Provide the (X, Y) coordinate of the cell's center where the given text is located.  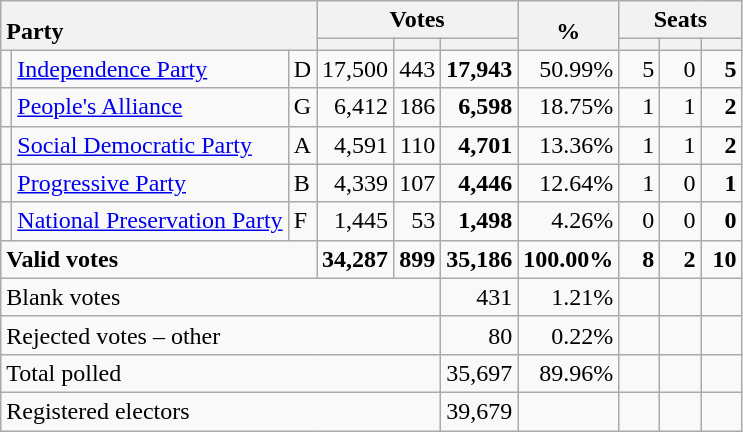
18.75% (568, 107)
53 (418, 221)
D (302, 69)
4,339 (356, 183)
1,498 (480, 221)
107 (418, 183)
110 (418, 145)
Total polled (221, 373)
35,697 (480, 373)
443 (418, 69)
89.96% (568, 373)
Party (159, 26)
Social Democratic Party (150, 145)
17,943 (480, 69)
186 (418, 107)
80 (480, 335)
6,598 (480, 107)
34,287 (356, 259)
431 (480, 297)
A (302, 145)
39,679 (480, 411)
100.00% (568, 259)
People's Alliance (150, 107)
899 (418, 259)
B (302, 183)
Rejected votes – other (221, 335)
4,591 (356, 145)
50.99% (568, 69)
% (568, 26)
4,701 (480, 145)
Progressive Party (150, 183)
Blank votes (221, 297)
4.26% (568, 221)
F (302, 221)
1.21% (568, 297)
Valid votes (159, 259)
12.64% (568, 183)
6,412 (356, 107)
National Preservation Party (150, 221)
10 (722, 259)
4,446 (480, 183)
G (302, 107)
Registered electors (221, 411)
0.22% (568, 335)
13.36% (568, 145)
8 (640, 259)
1,445 (356, 221)
35,186 (480, 259)
Votes (418, 20)
17,500 (356, 69)
Seats (680, 20)
Independence Party (150, 69)
